Identify which cell holds the provided text, then report its [x, y] central coordinate. 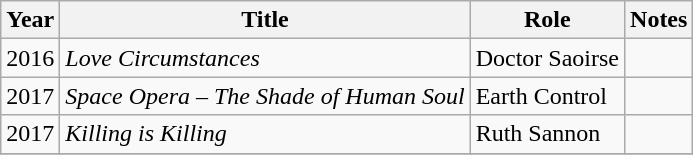
Doctor Saoirse [547, 58]
Space Opera – The Shade of Human Soul [265, 96]
Title [265, 20]
Ruth Sannon [547, 134]
Killing is Killing [265, 134]
Year [30, 20]
Earth Control [547, 96]
2016 [30, 58]
Love Circumstances [265, 58]
Role [547, 20]
Notes [659, 20]
